Return (x, y) of the center of cell containing provided text 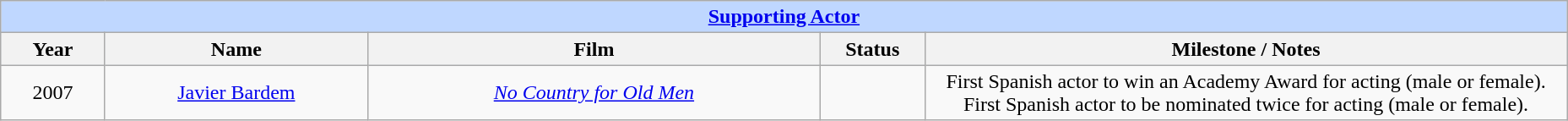
2007 (53, 93)
Javier Bardem (236, 93)
No Country for Old Men (594, 93)
Name (236, 49)
Supporting Actor (784, 17)
Status (872, 49)
Year (53, 49)
Milestone / Notes (1246, 49)
Film (594, 49)
First Spanish actor to win an Academy Award for acting (male or female).First Spanish actor to be nominated twice for acting (male or female). (1246, 93)
